Find where the given text appears and provide that cell's center as [X, Y] coordinate. 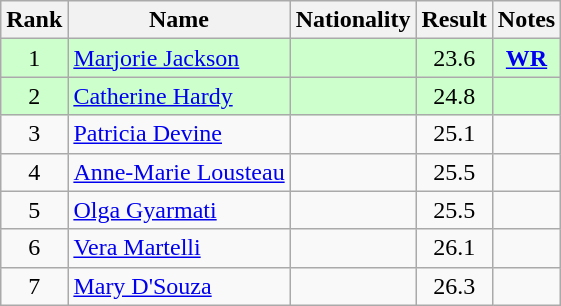
Rank [34, 20]
2 [34, 96]
Catherine Hardy [179, 96]
Olga Gyarmati [179, 210]
Marjorie Jackson [179, 58]
WR [526, 58]
Patricia Devine [179, 134]
26.3 [454, 286]
25.1 [454, 134]
7 [34, 286]
1 [34, 58]
24.8 [454, 96]
3 [34, 134]
Notes [526, 20]
23.6 [454, 58]
6 [34, 248]
Anne-Marie Lousteau [179, 172]
Vera Martelli [179, 248]
Nationality [353, 20]
4 [34, 172]
Result [454, 20]
Name [179, 20]
Mary D'Souza [179, 286]
5 [34, 210]
26.1 [454, 248]
